Return [x, y] of the center of cell containing provided text 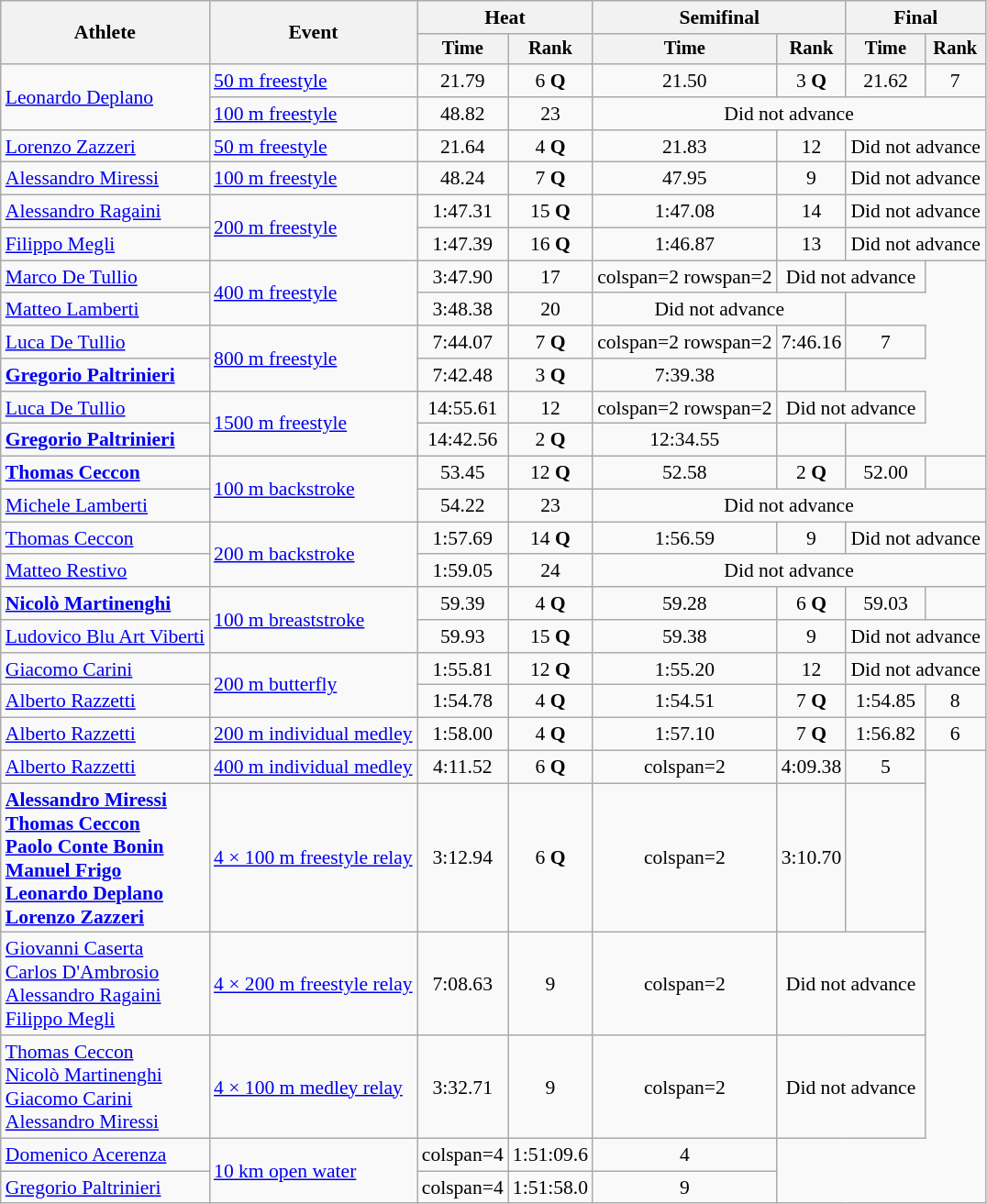
8 [956, 701]
4 [684, 1155]
1:54.85 [885, 701]
7:46.16 [812, 342]
13 [812, 245]
4:09.38 [812, 768]
1:57.69 [462, 538]
Giacomo Carini [105, 669]
Lorenzo Zazzeri [105, 147]
Leonardo Deplano [105, 97]
Ludovico Blu Art Viberti [105, 636]
1:56.82 [885, 735]
52.58 [684, 473]
7:44.07 [462, 342]
1:59.05 [462, 571]
52.00 [885, 473]
Filippo Megli [105, 245]
4 × 100 m freestyle relay [314, 858]
21.50 [684, 81]
21.83 [684, 147]
47.95 [684, 179]
Final [915, 17]
400 m individual medley [314, 768]
4 × 200 m freestyle relay [314, 984]
5 [885, 768]
Nicolò Martinenghi [105, 603]
10 km open water [314, 1172]
21.64 [462, 147]
200 m individual medley [314, 735]
14:42.56 [462, 440]
Domenico Acerenza [105, 1155]
Michele Lamberti [105, 506]
200 m freestyle [314, 227]
Heat [505, 17]
14:55.61 [462, 408]
14 [812, 212]
100 m backstroke [314, 490]
Matteo Restivo [105, 571]
Marco De Tullio [105, 277]
1500 m freestyle [314, 424]
3:10.70 [812, 858]
53.45 [462, 473]
1:47.31 [462, 212]
200 m backstroke [314, 554]
800 m freestyle [314, 358]
1:55.20 [684, 669]
1:46.87 [684, 245]
1:47.08 [684, 212]
7:39.38 [684, 375]
16 Q [550, 245]
1:55.81 [462, 669]
17 [550, 277]
59.28 [684, 603]
6 [956, 735]
1:54.78 [462, 701]
3:47.90 [462, 277]
Matteo Lamberti [105, 310]
1:47.39 [462, 245]
7:42.48 [462, 375]
Alessandro Ragaini [105, 212]
Thomas CecconNicolò MartinenghiGiacomo CariniAlessandro Miressi [105, 1087]
1:58.00 [462, 735]
3:12.94 [462, 858]
200 m butterfly [314, 686]
1:51:58.0 [550, 1187]
Alessandro Miressi [105, 179]
59.03 [885, 603]
100 m breaststroke [314, 620]
1:57.10 [684, 735]
14 Q [550, 538]
1:56.59 [684, 538]
12:34.55 [684, 440]
Giovanni CasertaCarlos D'AmbrosioAlessandro RagainiFilippo Megli [105, 984]
59.38 [684, 636]
1:54.51 [684, 701]
Alessandro MiressiThomas CecconPaolo Conte BoninManuel FrigoLeonardo DeplanoLorenzo Zazzeri [105, 858]
Semifinal [719, 17]
21.62 [885, 81]
4 × 100 m medley relay [314, 1087]
3:32.71 [462, 1087]
400 m freestyle [314, 293]
7:08.63 [462, 984]
Event [314, 33]
24 [550, 571]
3:48.38 [462, 310]
59.39 [462, 603]
54.22 [462, 506]
20 [550, 310]
48.82 [462, 114]
4:11.52 [462, 768]
59.93 [462, 636]
1:51:09.6 [550, 1155]
21.79 [462, 81]
Athlete [105, 33]
48.24 [462, 179]
